Search for the cell housing the specified text and yield its (X, Y) center coordinate. 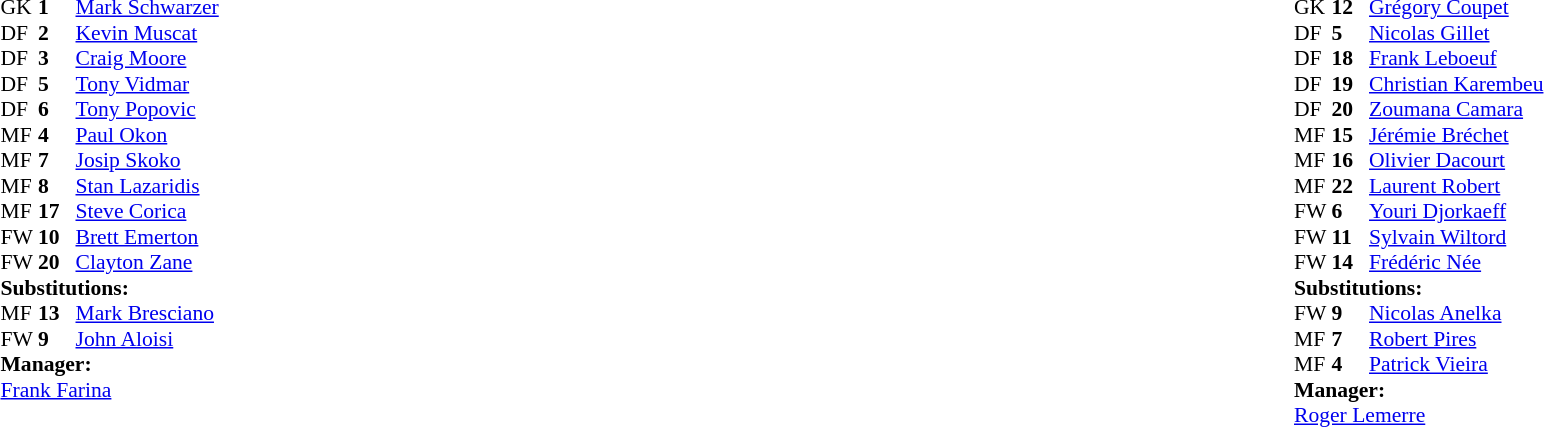
3 (57, 59)
Tony Popovic (148, 109)
17 (57, 211)
2 (57, 33)
Nicolas Gillet (1456, 33)
8 (57, 186)
Youri Djorkaeff (1456, 211)
Christian Karembeu (1456, 84)
Frédéric Née (1456, 263)
Brett Emerton (148, 237)
Frank Farina (109, 390)
Robert Pires (1456, 339)
16 (1351, 161)
22 (1351, 186)
Laurent Robert (1456, 186)
Tony Vidmar (148, 84)
Nicolas Anelka (1456, 313)
Mark Bresciano (148, 313)
Craig Moore (148, 59)
19 (1351, 84)
Stan Lazaridis (148, 186)
Steve Corica (148, 211)
15 (1351, 135)
Jérémie Bréchet (1456, 135)
Olivier Dacourt (1456, 161)
Frank Leboeuf (1456, 59)
Kevin Muscat (148, 33)
Sylvain Wiltord (1456, 237)
13 (57, 313)
John Aloisi (148, 339)
18 (1351, 59)
Josip Skoko (148, 161)
Clayton Zane (148, 263)
10 (57, 237)
Patrick Vieira (1456, 365)
11 (1351, 237)
14 (1351, 263)
Paul Okon (148, 135)
Zoumana Camara (1456, 109)
